Pinpoint the cell where the given text exists, returning its [x, y] midpoint coordinate. 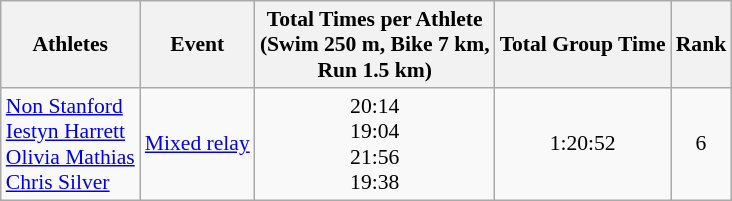
Event [198, 44]
Rank [702, 44]
Non StanfordIestyn HarrettOlivia MathiasChris Silver [70, 144]
Total Group Time [583, 44]
6 [702, 144]
20:1419:0421:5619:38 [375, 144]
Total Times per Athlete (Swim 250 m, Bike 7 km, Run 1.5 km) [375, 44]
Athletes [70, 44]
Mixed relay [198, 144]
1:20:52 [583, 144]
